Provide the [X, Y] coordinate of the cell's center where the given text is located.  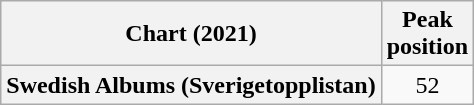
52 [427, 85]
Peakposition [427, 34]
Swedish Albums (Sverigetopplistan) [191, 85]
Chart (2021) [191, 34]
